Return the [x, y] coordinate for the center point of the cell that contains the specified text.  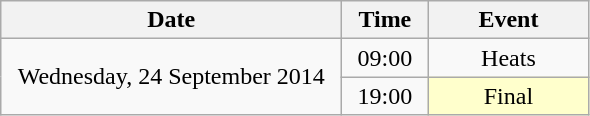
09:00 [385, 58]
Heats [508, 58]
Date [172, 20]
Final [508, 96]
Event [508, 20]
Wednesday, 24 September 2014 [172, 77]
19:00 [385, 96]
Time [385, 20]
